Determine the (X, Y) coordinate at the center of the cell enclosing the given text.  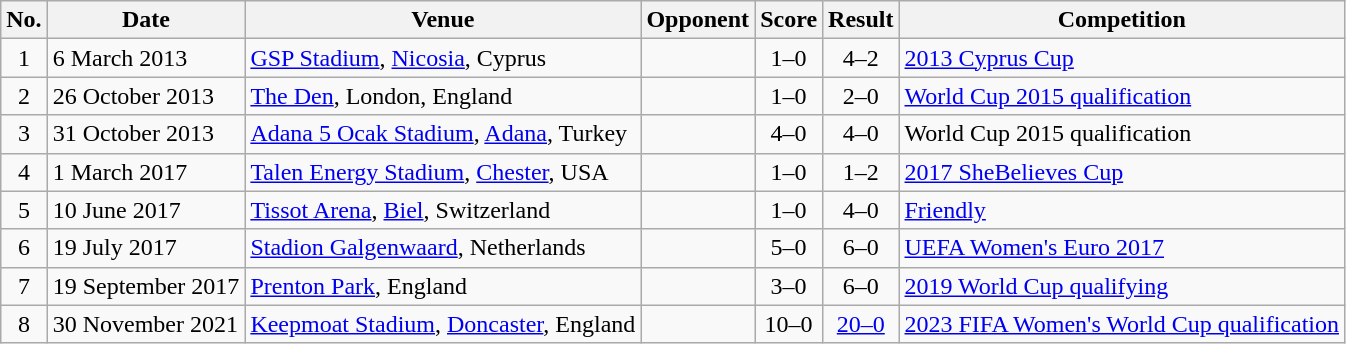
The Den, London, England (443, 96)
Tissot Arena, Biel, Switzerland (443, 210)
Friendly (1122, 210)
5–0 (789, 248)
30 November 2021 (146, 324)
2013 Cyprus Cup (1122, 58)
2017 SheBelieves Cup (1122, 172)
No. (24, 20)
8 (24, 324)
1 (24, 58)
Result (861, 20)
Stadion Galgenwaard, Netherlands (443, 248)
5 (24, 210)
7 (24, 286)
26 October 2013 (146, 96)
2 (24, 96)
6 March 2013 (146, 58)
Score (789, 20)
Competition (1122, 20)
31 October 2013 (146, 134)
1–2 (861, 172)
GSP Stadium, Nicosia, Cyprus (443, 58)
Venue (443, 20)
1 March 2017 (146, 172)
20–0 (861, 324)
3–0 (789, 286)
Opponent (698, 20)
10–0 (789, 324)
Adana 5 Ocak Stadium, Adana, Turkey (443, 134)
4–2 (861, 58)
10 June 2017 (146, 210)
Keepmoat Stadium, Doncaster, England (443, 324)
Date (146, 20)
2023 FIFA Women's World Cup qualification (1122, 324)
2–0 (861, 96)
UEFA Women's Euro 2017 (1122, 248)
19 September 2017 (146, 286)
4 (24, 172)
Prenton Park, England (443, 286)
2019 World Cup qualifying (1122, 286)
19 July 2017 (146, 248)
Talen Energy Stadium, Chester, USA (443, 172)
6 (24, 248)
3 (24, 134)
